Return the [X, Y] coordinate for the center point of the cell that contains the specified text.  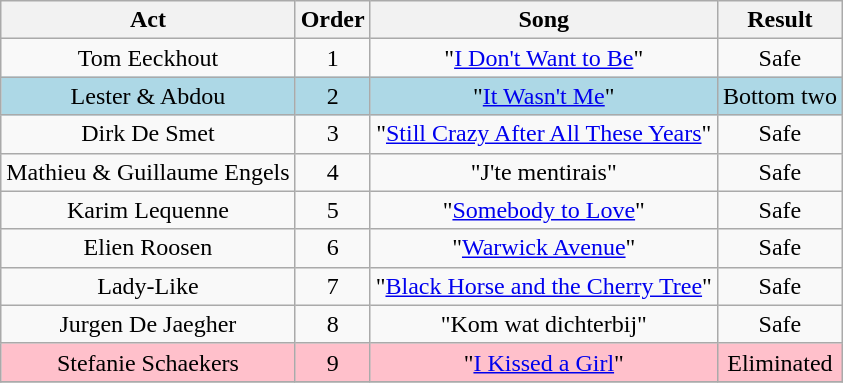
3 [332, 134]
Song [544, 20]
Tom Eeckhout [148, 58]
"Somebody to Love" [544, 210]
"I Kissed a Girl" [544, 362]
Dirk De Smet [148, 134]
"I Don't Want to Be" [544, 58]
"Still Crazy After All These Years" [544, 134]
"J'te mentirais" [544, 172]
"Warwick Avenue" [544, 248]
"It Wasn't Me" [544, 96]
2 [332, 96]
5 [332, 210]
Karim Lequenne [148, 210]
Jurgen De Jaegher [148, 324]
Bottom two [780, 96]
Mathieu & Guillaume Engels [148, 172]
8 [332, 324]
6 [332, 248]
9 [332, 362]
Act [148, 20]
1 [332, 58]
Stefanie Schaekers [148, 362]
Eliminated [780, 362]
"Black Horse and the Cherry Tree" [544, 286]
4 [332, 172]
Lester & Abdou [148, 96]
Lady-Like [148, 286]
"Kom wat dichterbij" [544, 324]
7 [332, 286]
Elien Roosen [148, 248]
Result [780, 20]
Order [332, 20]
